Determine the (x, y) coordinate at the center of the cell enclosing the given text.  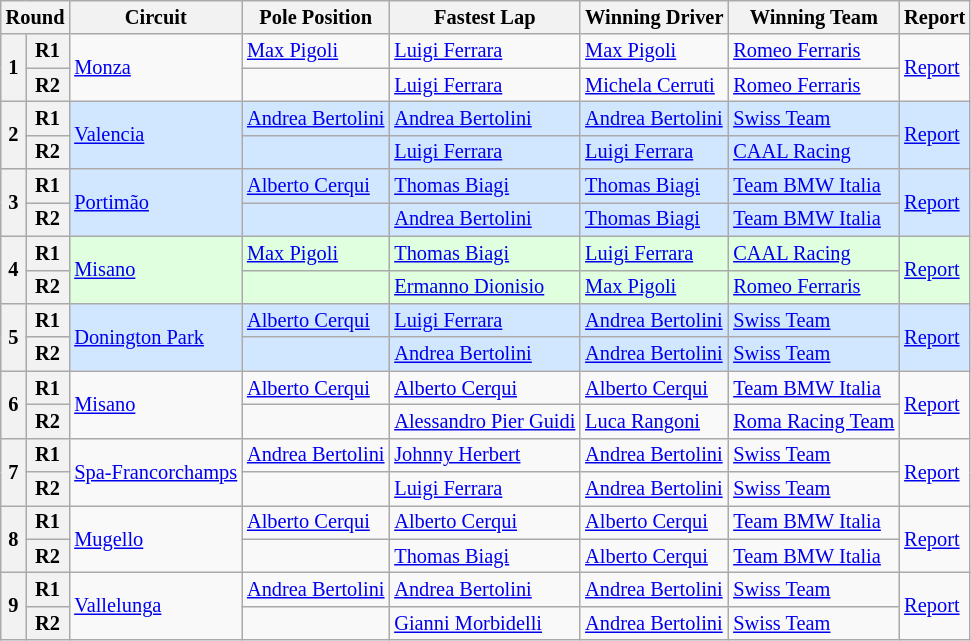
Fastest Lap (484, 17)
Alessandro Pier Guidi (484, 421)
Pole Position (316, 17)
Winning Team (814, 17)
Monza (156, 68)
Johnny Herbert (484, 455)
Ermanno Dionisio (484, 287)
5 (14, 336)
8 (14, 538)
Circuit (156, 17)
4 (14, 270)
1 (14, 68)
Spa-Francorchamps (156, 472)
2 (14, 134)
Vallelunga (156, 606)
Gianni Morbidelli (484, 623)
Michela Cerruti (654, 85)
Portimão (156, 202)
Roma Racing Team (814, 421)
6 (14, 404)
Valencia (156, 134)
3 (14, 202)
9 (14, 606)
Donington Park (156, 336)
Winning Driver (654, 17)
Luca Rangoni (654, 421)
7 (14, 472)
Round (36, 17)
Mugello (156, 538)
